Output the [x, y] coordinate of the center of the cell containing the given text.  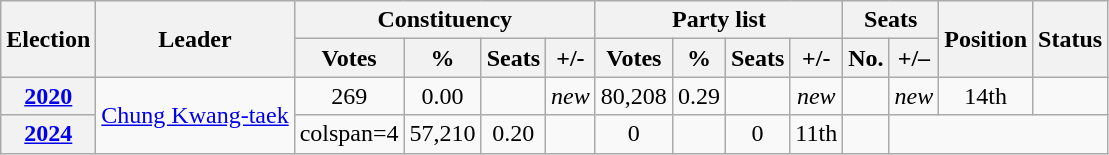
Position [986, 39]
80,208 [634, 96]
14th [986, 96]
0.00 [442, 96]
0.20 [513, 134]
colspan=4 [349, 134]
Chung Kwang-taek [195, 115]
Status [1070, 39]
+/– [914, 58]
Constituency [444, 20]
57,210 [442, 134]
Leader [195, 39]
Party list [718, 20]
269 [349, 96]
2020 [48, 96]
No. [866, 58]
0.29 [698, 96]
2024 [48, 134]
11th [816, 134]
Election [48, 39]
